Detect which cell encompasses the target text, then output its (X, Y) center coordinate. 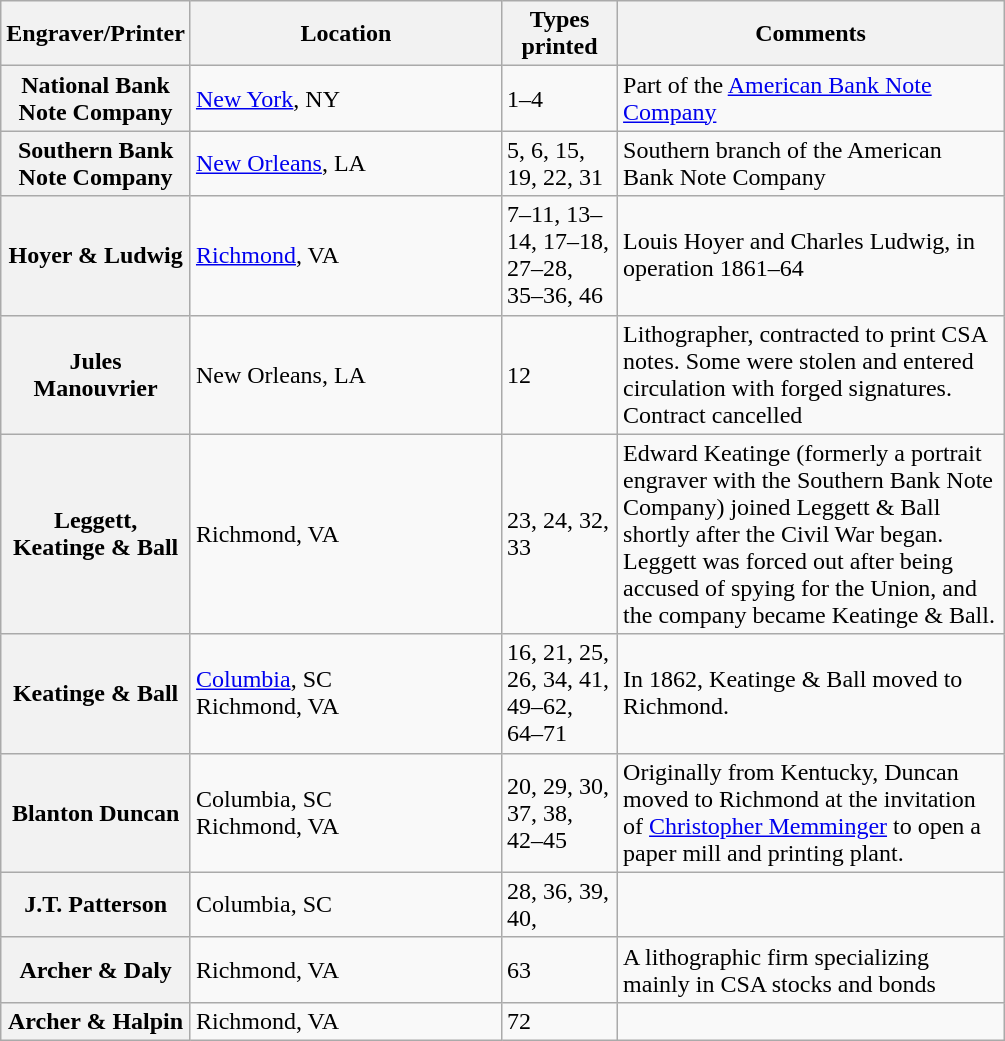
J.T. Patterson (96, 904)
Archer & Halpin (96, 1021)
Southern branch of the American Bank Note Company (811, 164)
Columbia, SC (346, 904)
New York, NY (346, 98)
Leggett, Keatinge & Ball (96, 534)
Engraver/Printer (96, 34)
Types printed (559, 34)
National Bank Note Company (96, 98)
Hoyer & Ludwig (96, 256)
7–11, 13–14, 17–18, 27–28, 35–36, 46 (559, 256)
12 (559, 374)
1–4 (559, 98)
20, 29, 30, 37, 38, 42–45 (559, 812)
Part of the American Bank Note Company (811, 98)
Louis Hoyer and Charles Ludwig, in operation 1861–64 (811, 256)
Keatinge & Ball (96, 694)
Comments (811, 34)
63 (559, 970)
23, 24, 32, 33 (559, 534)
In 1862, Keatinge & Ball moved to Richmond. (811, 694)
28, 36, 39, 40, (559, 904)
Blanton Duncan (96, 812)
Southern Bank Note Company (96, 164)
5, 6, 15, 19, 22, 31 (559, 164)
16, 21, 25, 26, 34, 41, 49–62, 64–71 (559, 694)
A lithographic firm specializing mainly in CSA stocks and bonds (811, 970)
Lithographer, contracted to print CSA notes. Some were stolen and entered circulation with forged signatures. Contract cancelled (811, 374)
72 (559, 1021)
Location (346, 34)
Archer & Daly (96, 970)
Jules Manouvrier (96, 374)
Originally from Kentucky, Duncan moved to Richmond at the invitation of Christopher Memminger to open a paper mill and printing plant. (811, 812)
